Return the [x, y] coordinate for the center point of the cell that contains the specified text.  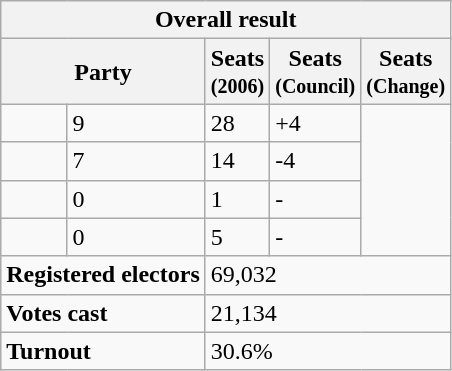
30.6% [328, 351]
-4 [316, 161]
Votes cast [104, 313]
5 [237, 237]
Seats(Council) [316, 72]
Party [104, 72]
Overall result [226, 20]
69,032 [328, 275]
+4 [316, 123]
28 [237, 123]
9 [136, 123]
Seats(2006) [237, 72]
14 [237, 161]
Seats(Change) [406, 72]
7 [136, 161]
21,134 [328, 313]
1 [237, 199]
Turnout [104, 351]
Registered electors [104, 275]
